Find where the given text appears and provide that cell's center as (x, y) coordinate. 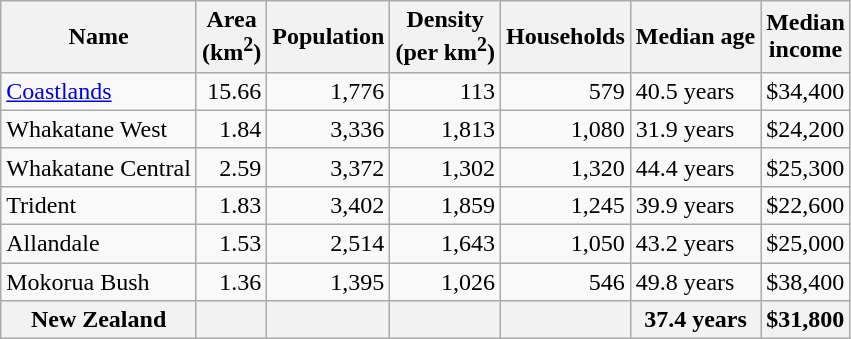
3,402 (328, 205)
$24,200 (806, 129)
1.53 (231, 244)
$25,000 (806, 244)
$25,300 (806, 167)
113 (446, 91)
$31,800 (806, 320)
1.83 (231, 205)
1,026 (446, 282)
1,245 (566, 205)
1,080 (566, 129)
Median age (695, 37)
579 (566, 91)
Households (566, 37)
1,859 (446, 205)
Area(km2) (231, 37)
1,302 (446, 167)
3,336 (328, 129)
37.4 years (695, 320)
Population (328, 37)
2,514 (328, 244)
Medianincome (806, 37)
$34,400 (806, 91)
$22,600 (806, 205)
44.4 years (695, 167)
Allandale (99, 244)
Whakatane Central (99, 167)
1,320 (566, 167)
15.66 (231, 91)
546 (566, 282)
43.2 years (695, 244)
Density(per km2) (446, 37)
$38,400 (806, 282)
Whakatane West (99, 129)
New Zealand (99, 320)
Coastlands (99, 91)
3,372 (328, 167)
1.36 (231, 282)
Name (99, 37)
1,643 (446, 244)
39.9 years (695, 205)
1,776 (328, 91)
40.5 years (695, 91)
1,813 (446, 129)
Trident (99, 205)
1,050 (566, 244)
2.59 (231, 167)
49.8 years (695, 282)
1.84 (231, 129)
1,395 (328, 282)
Mokorua Bush (99, 282)
31.9 years (695, 129)
